Search for the cell housing the specified text and yield its [X, Y] center coordinate. 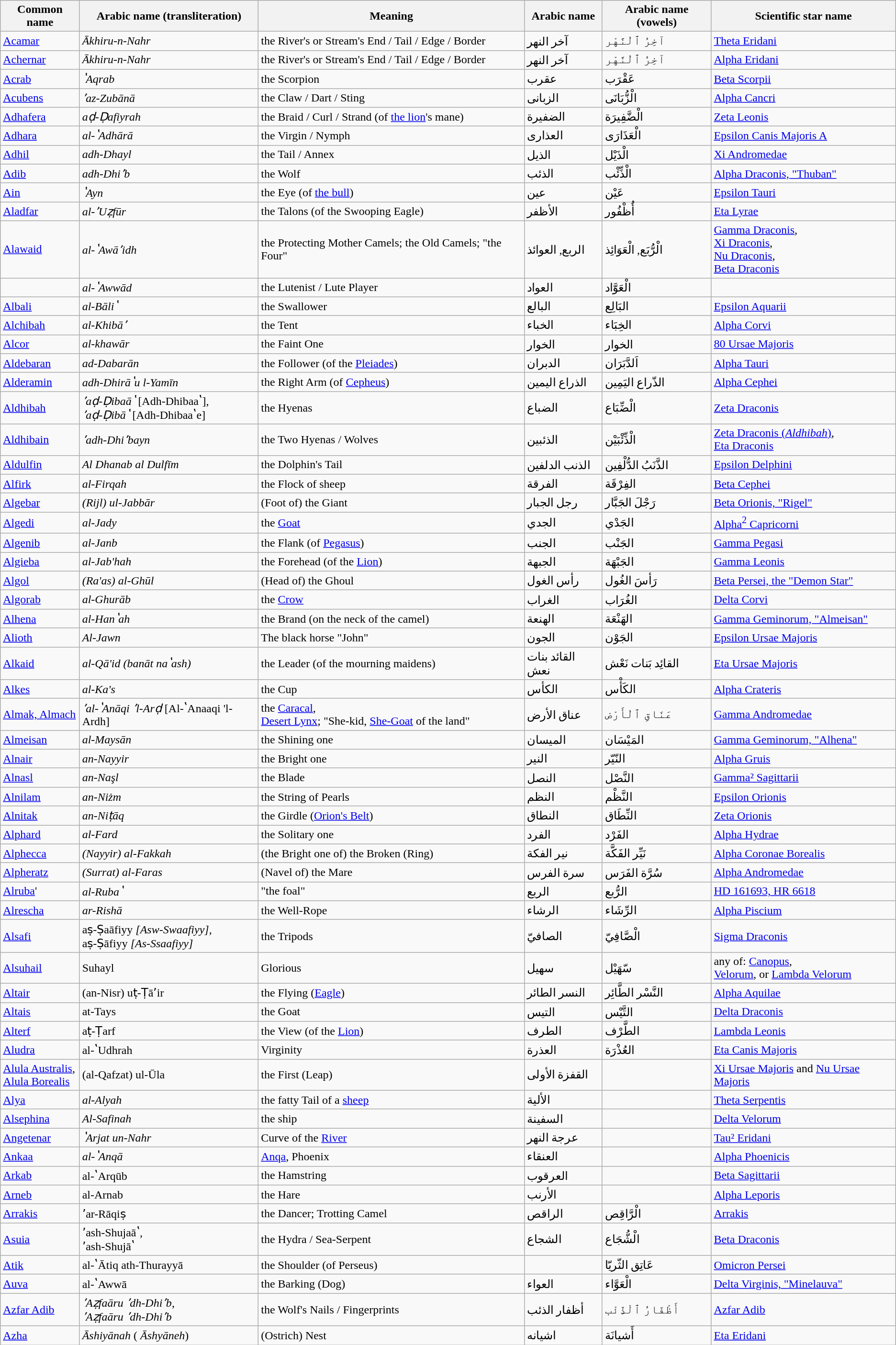
الْرَّاقِص [657, 1213]
السفينة [563, 1119]
Eta Lyrae [803, 212]
الجَبْهَة [657, 562]
الهَنْعَة [657, 618]
الفَرْد [657, 835]
(Surrat) al-Faras [169, 873]
al-ʽUdhrah [169, 1050]
سرة الفرس [563, 873]
الغراب [563, 600]
the Hyenas [392, 408]
the Forehead (of the Lion) [392, 562]
the Faint One [392, 344]
ʼal-ʽAnāqi ʼl-Arḍ [Al-ʽAnaaqi 'l-Ardh] [169, 714]
Adhafera [40, 117]
Alnilam [40, 796]
Arkab [40, 1176]
Achernar [40, 60]
الفرد [563, 835]
العرقوب [563, 1176]
Scientific star name [803, 16]
الْرُّبَع, الْعَوَائِذ [657, 249]
Albali [40, 306]
Beta Persei, the "Demon Star" [803, 581]
Gamma Geminorum, "Alhena" [803, 740]
the Shining one [392, 740]
أظفار الذئب [563, 1310]
Alpha2 Capricorni [803, 523]
the Dancer; Trotting Camel [392, 1213]
(al-Qafzat) ul-Ūla [169, 1075]
Beta Sagittarii [803, 1176]
ʼash-Shujaāʽ, ʼash-Shujāʽ [169, 1239]
Sigma Draconis [803, 936]
عين [563, 192]
Suhayl [169, 968]
HD 161693, HR 6618 [803, 891]
Alsuhail [40, 968]
العنقاء [563, 1157]
العواد [563, 287]
Meaning [392, 16]
الفرقة [563, 484]
the Flock of sheep [392, 484]
الكأس [563, 689]
العذارى [563, 136]
Alsephina [40, 1119]
الْضِّبَاع [657, 408]
Common name [40, 16]
al-Khibāʼ [169, 325]
the Girdle (Orion's Belt) [392, 816]
al-ʼUẓfūr [169, 212]
Eta Canis Majoris [803, 1050]
80 Ursae Majoris [803, 344]
Delta Corvi [803, 600]
Alcor [40, 344]
Alphecca [40, 853]
Alpha Corvi [803, 325]
البَالِع [657, 306]
(Ostrich) Nest [392, 1335]
الألية [563, 1100]
ʼadh-Dhiʼbayn [169, 439]
Acamar [40, 41]
النَّسْر الطَّائِر [657, 993]
ʼaḍ-Ḍibaāʽ [Adh-Dhibaaʽ], ʼaḍ-Ḍibāʽ [Adh-Dhibaaʽe] [169, 408]
al-ʽAdhārā [169, 136]
Alpha Aquilae [803, 993]
Algedi [40, 523]
the Tail / Annex [392, 155]
Theta Eridani [803, 41]
الطَّرْف [657, 1031]
(the Bright one of) the Broken (Ring) [392, 853]
Algieba [40, 562]
al-ʽArqūb [169, 1176]
Al-Jawn [169, 638]
Adib [40, 174]
Gamma² Sagittarii [803, 778]
Delta Virginis, "Minelauva" [803, 1284]
Beta Cephei [803, 484]
Omicron Persei [803, 1265]
القائِد بَنات نَعْش [657, 663]
Alpha Cancri [803, 98]
Delta Draconis [803, 1012]
الذئبين [563, 439]
عَقْرَب [657, 79]
رأس الغول [563, 581]
the Flying (Eagle) [392, 993]
the Claw / Dart / Sting [392, 98]
الأظفر [563, 212]
Epsilon Aquarii [803, 306]
ʼaz-Zubānā [169, 98]
الْصَّافِيّ [657, 936]
الغُرَاب [657, 600]
al-Arnab [169, 1195]
an-Niżm [169, 796]
البالع [563, 306]
al-Hanʽah [169, 618]
al-Janb [169, 543]
الکَأْس [657, 689]
الرُّبع [657, 891]
Epsilon Ursae Majoris [803, 638]
الشجاع [563, 1239]
the Hare [392, 1195]
Altair [40, 993]
Altais [40, 1012]
الْشُّجَاع [657, 1239]
Angetenar [40, 1138]
Zeta Draconis (Aldhibah), Eta Draconis [803, 439]
Beta Draconis [803, 1239]
Acubens [40, 98]
the Well-Rope [392, 910]
ar-Rishā [169, 910]
Aldhibain [40, 439]
أُظْفُور [657, 212]
Eta Eridani [803, 1335]
the Leader (of the mourning maidens) [392, 663]
ʽAqrab [169, 79]
aṣ-Ṣaāfiyy [Asw-Swaafiyy], aṣ-Ṣāfiyy [As-Ssaafiyy] [169, 936]
the Blade [392, 778]
رَجْلَ الجَبَّار [657, 503]
Arneb [40, 1195]
Epsilon Tauri [803, 192]
الفِرْقَة [657, 484]
العُذْرَة [657, 1050]
ʽAyn [169, 192]
al-Bāliʽ [169, 306]
Ankaa [40, 1157]
النظم [563, 796]
Aldulfin [40, 465]
اشیانه [563, 1335]
عَنَاقِ ٱلْأَرْض [657, 714]
التيس [563, 1012]
Alnair [40, 759]
الْذِّئْبَيْن [657, 439]
al-ʽAwāʼidh [169, 249]
الهنعة [563, 618]
الدبران [563, 363]
Alpha Draconis, "Thuban" [803, 174]
the Tripods [392, 936]
the Brand (on the neck of the camel) [392, 618]
Eta Ursae Majoris [803, 663]
Epsilon Delphini [803, 465]
رجل الجبار [563, 503]
الْعَذَارَى [657, 136]
at-Tays [169, 1012]
al-Jab'hah [169, 562]
(Rijl) ul-Jabbār [169, 503]
Gamma Leonis [803, 562]
al-Qā'id (banāt naʽash) [169, 663]
عرجة النهر [563, 1138]
الجدي [563, 523]
الزبانى [563, 98]
Alpha Eridani [803, 60]
الْزُّبَانَى [657, 98]
التَّيْس [657, 1012]
the Bright one [392, 759]
(Ra'as) al-Ghūl [169, 581]
النصل [563, 778]
Alpha Piscium [803, 910]
Azha [40, 1335]
Alkes [40, 689]
an-Naşl [169, 778]
النَّظْم [657, 796]
Algebar [40, 503]
Alnitak [40, 816]
Beta Orionis, "Rigel" [803, 503]
the Swallower [392, 306]
Arabic name (transliteration) [169, 16]
the Solitary one [392, 835]
Alderamin [40, 382]
Lambda Leonis [803, 1031]
النير [563, 759]
أَظْفَارُ ٱلْذِّئْب [657, 1310]
the First (Leap) [392, 1075]
الراقص [563, 1213]
الْذِّئْب [657, 174]
الْذَيْل [657, 155]
Alula Australis, Alula Borealis [40, 1075]
ad-Dabarān [169, 363]
عَيْن [657, 192]
(an-Nisr) uṭ-Ṭāʼir [169, 993]
Ain [40, 192]
the Protecting Mother Camels; the Old Camels; "the Four" [392, 249]
عَاتِق الثّريّا [657, 1265]
the Hydra / Sea-Serpent [392, 1239]
an-Nayyir [169, 759]
Alkaid [40, 663]
Alioth [40, 638]
al-Firqah [169, 484]
the Hamstring [392, 1176]
Xi Ursae Majoris and Nu Ursae Majoris [803, 1075]
Alnasl [40, 778]
Alrescha [40, 910]
al-Alyah [169, 1100]
Alpha Gruis [803, 759]
Alpha Crateris [803, 689]
ʽArjat un-Nahr [169, 1138]
Zeta Draconis [803, 408]
al-khawār [169, 344]
الخباء [563, 325]
the Virgin / Nymph [392, 136]
Zeta Leonis [803, 117]
the Talons (of the Swooping Eagle) [392, 212]
Aludra [40, 1050]
the ship [392, 1119]
the Follower (of the Pleiades) [392, 363]
Alsafi [40, 936]
the Barking (Dog) [392, 1284]
العواء [563, 1284]
الصافيّ [563, 936]
the Eye (of the bull) [392, 192]
الطرف [563, 1031]
عناق الأرض [563, 714]
سُرَّة الفَرَس [657, 873]
the Braid / Curl / Strand (of the lion's mane) [392, 117]
Alterf [40, 1031]
المَيْسَان [657, 740]
the View (of the Lion) [392, 1031]
Asuia [40, 1239]
(Nayyir) al-Fakkah [169, 853]
Gamma Andromedae [803, 714]
(Foot of) the Giant [392, 503]
الضفيرة [563, 117]
Virginity [392, 1050]
Alpha Hydrae [803, 835]
al-Ka's [169, 689]
القفزة الأولى [563, 1075]
Aldhibah [40, 408]
Aladfar [40, 212]
Theta Serpentis [803, 1100]
Alruba' [40, 891]
the Tent [392, 325]
adh-Dhirāʽu l-Yamīn [169, 382]
Alchibah [40, 325]
Alpha Andromedae [803, 873]
Atik [40, 1265]
القائد بنات نعش [563, 663]
رَأسَ الغُول [657, 581]
Xi Andromedae [803, 155]
al-Maysān [169, 740]
Alpha Leporis [803, 1195]
النّيّر [657, 759]
الخِبَاء [657, 325]
الجَدْي [657, 523]
الْضَّفِيرَة [657, 117]
the Wolf's Nails / Fingerprints [392, 1310]
an-Niṭāq [169, 816]
نير الفكة [563, 853]
al-ʽĀtiq ath-Thurayyā [169, 1265]
Gamma Pegasi [803, 543]
the Cup [392, 689]
Alpha Coronae Borealis [803, 853]
(Navel of) the Mare [392, 873]
الربع, العوائذ [563, 249]
The black horse "John" [392, 638]
the Shoulder (of Perseus) [392, 1265]
al-ʽAnqā [169, 1157]
Alpha Phoenicis [803, 1157]
the Right Arm (of Cepheus) [392, 382]
اَلدَّبَرَان [657, 363]
aḍ-Ḍafiyrah [169, 117]
Āshiyānah ( Āshyāneh) [169, 1335]
النِّطَاق [657, 816]
Delta Velorum [803, 1119]
the Flank (of Pegasus) [392, 543]
Curve of the River [392, 1138]
Algenib [40, 543]
al-ʽAwwā [169, 1284]
الجبهة [563, 562]
Tau² Eridani [803, 1138]
Acrab [40, 79]
Zeta Orionis [803, 816]
عقرب [563, 79]
al-Jady [169, 523]
the Crow [392, 600]
الجون [563, 638]
ʼar-Rāqiṣ [169, 1213]
الأرنب [563, 1195]
الذّراع اليَمِين [657, 382]
any of: Canopus, Velorum, or Lambda Velorum [803, 968]
الجَوْن [657, 638]
Epsilon Canis Majoris A [803, 136]
الذنب الدلفين [563, 465]
Algorab [40, 600]
سّهَيْل [657, 968]
Adhil [40, 155]
"the foal" [392, 891]
adh-Dhayl [169, 155]
نَيِّر الفَکَّة [657, 853]
al-Fard [169, 835]
Algol [40, 581]
the Two Hyenas / Wolves [392, 439]
الذَّنَبُ الدُّلْفِين [657, 465]
Epsilon Orionis [803, 796]
أَشیانَة [657, 1335]
Glorious [392, 968]
النسر الطائر [563, 993]
al-Ghurāb [169, 600]
Alfirk [40, 484]
Al Dhanab al Dulfīm [169, 465]
al-ʽAwwād [169, 287]
Gamma Draconis, Xi Draconis, Nu Draconis, Beta Draconis [803, 249]
الرشاء [563, 910]
Aldebaran [40, 363]
ʼAẓfaāru ʼdh-Dhiʼb, ʼAẓfaāru ʼdh-Dhiʼb [169, 1310]
Gamma Geminorum, "Almeisan" [803, 618]
الجنب [563, 543]
Anqa, Phoenix [392, 1157]
الضباع [563, 408]
Alya [40, 1100]
Auva [40, 1284]
Alphard [40, 835]
Alpheratz [40, 873]
the Wolf [392, 174]
al-Rubaʽ [169, 891]
الْعَوَّاد [657, 287]
الجَنْب [657, 543]
الربع [563, 891]
الذراع اليمين [563, 382]
الرِّشَاء [657, 910]
Arabic name (vowels) [657, 16]
العذرة [563, 1050]
الذيل [563, 155]
النطاق [563, 816]
سهيل [563, 968]
Alpha Cephei [803, 382]
adh-Dhiʼb [169, 174]
the String of Pearls [392, 796]
النَّصْل [657, 778]
the fatty Tail of a sheep [392, 1100]
aṭ-Ṭarf [169, 1031]
الذئب [563, 174]
the Scorpion [392, 79]
(Head of) the Ghoul [392, 581]
Al-Safinah [169, 1119]
Alpha Tauri [803, 363]
Arabic name [563, 16]
Almak, Almach [40, 714]
Beta Scorpii [803, 79]
Alhena [40, 618]
Alawaid [40, 249]
the Lutenist / Lute Player [392, 287]
the Dolphin's Tail [392, 465]
the Caracal, Desert Lynx; "She-kid, She-Goat of the land" [392, 714]
الميسان [563, 740]
Almeisan [40, 740]
الْعَوَّاء [657, 1284]
Adhara [40, 136]
